Return (X, Y) of the center of cell containing provided text 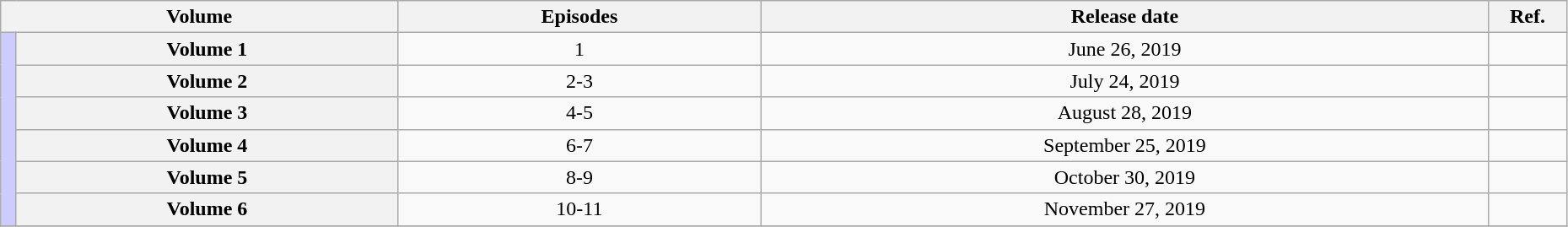
Volume 4 (207, 145)
June 26, 2019 (1124, 49)
2-3 (580, 81)
Episodes (580, 17)
October 30, 2019 (1124, 177)
6-7 (580, 145)
Release date (1124, 17)
8-9 (580, 177)
Volume 5 (207, 177)
November 27, 2019 (1124, 209)
July 24, 2019 (1124, 81)
1 (580, 49)
September 25, 2019 (1124, 145)
Volume 2 (207, 81)
Volume 3 (207, 113)
Volume 1 (207, 49)
August 28, 2019 (1124, 113)
Ref. (1528, 17)
Volume 6 (207, 209)
Volume (199, 17)
4-5 (580, 113)
10-11 (580, 209)
